Return [x, y] of the center of cell containing provided text 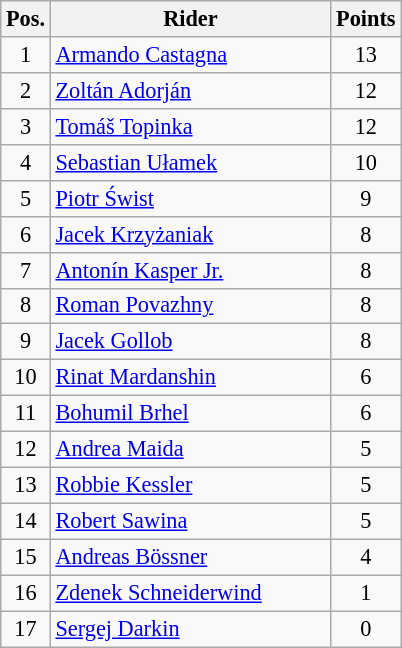
Sebastian Ułamek [190, 162]
Robbie Kessler [190, 485]
Jacek Gollob [190, 342]
Zdenek Schneiderwind [190, 593]
Sergej Darkin [190, 629]
0 [366, 629]
Tomáš Topinka [190, 126]
Zoltán Adorján [190, 90]
Roman Povazhny [190, 306]
Piotr Świst [190, 198]
Pos. [26, 19]
Rinat Mardanshin [190, 378]
11 [26, 414]
14 [26, 521]
Armando Castagna [190, 55]
Rider [190, 19]
7 [26, 270]
Jacek Krzyżaniak [190, 234]
Bohumil Brhel [190, 414]
16 [26, 593]
3 [26, 126]
17 [26, 629]
Andrea Maida [190, 450]
Antonín Kasper Jr. [190, 270]
2 [26, 90]
Points [366, 19]
Robert Sawina [190, 521]
Andreas Bössner [190, 557]
15 [26, 557]
